Find where the given text appears and provide that cell's center as (x, y) coordinate. 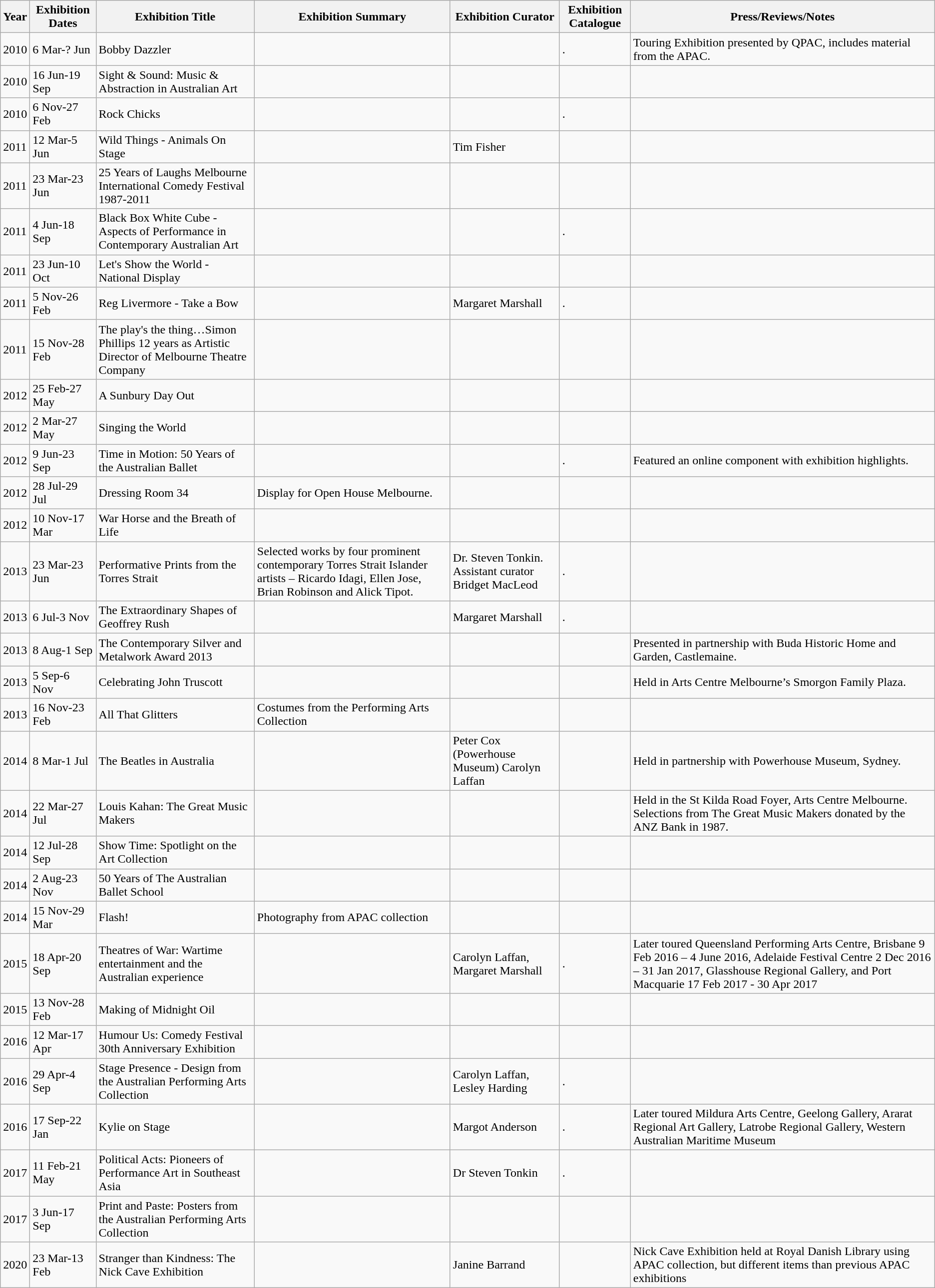
16 Jun-19 Sep (63, 82)
Dr Steven Tonkin (504, 1173)
25 Feb-27 May (63, 395)
The Contemporary Silver and Metalwork Award 2013 (175, 650)
25 Years of Laughs Melbourne International Comedy Festival 1987-2011 (175, 186)
Margot Anderson (504, 1127)
Black Box White Cube - Aspects of Performance in Contemporary Australian Art (175, 232)
Sight & Sound: Music & Abstraction in Australian Art (175, 82)
17 Sep-22 Jan (63, 1127)
2 Aug-23 Nov (63, 885)
11 Feb-21 May (63, 1173)
5 Sep-6 Nov (63, 682)
Stage Presence - Design from the Australian Performing Arts Collection (175, 1081)
Exhibition Catalogue (595, 17)
Stranger than Kindness: The Nick Cave Exhibition (175, 1265)
Print and Paste: Posters from the Australian Performing Arts Collection (175, 1219)
22 Mar-27 Jul (63, 813)
6 Jul-3 Nov (63, 617)
Later toured Mildura Arts Centre, Geelong Gallery, Ararat Regional Art Gallery, Latrobe Regional Gallery, Western Australian Maritime Museum (782, 1127)
Rock Chicks (175, 114)
Presented in partnership with Buda Historic Home and Garden, Castlemaine. (782, 650)
The Beatles in Australia (175, 761)
5 Nov-26 Feb (63, 304)
Celebrating John Truscott (175, 682)
Peter Cox (Powerhouse Museum) Carolyn Laffan (504, 761)
16 Nov-23 Feb (63, 715)
10 Nov-17 Mar (63, 525)
Tim Fisher (504, 147)
Janine Barrand (504, 1265)
12 Jul-28 Sep (63, 853)
Humour Us: Comedy Festival 30th Anniversary Exhibition (175, 1041)
8 Mar-1 Jul (63, 761)
23 Jun-10 Oct (63, 271)
6 Mar-? Jun (63, 49)
Theatres of War: Wartime entertainment and the Australian experience (175, 964)
4 Jun-18 Sep (63, 232)
Dr. Steven Tonkin. Assistant curator Bridget MacLeod (504, 571)
Show Time: Spotlight on the Art Collection (175, 853)
12 Mar-5 Jun (63, 147)
Let's Show the World - National Display (175, 271)
Display for Open House Melbourne. (352, 493)
15 Nov-29 Mar (63, 918)
All That Glitters (175, 715)
Time in Motion: 50 Years of the Australian Ballet (175, 460)
29 Apr-4 Sep (63, 1081)
Held in partnership with Powerhouse Museum, Sydney. (782, 761)
Wild Things - Animals On Stage (175, 147)
Carolyn Laffan, Lesley Harding (504, 1081)
Exhibition Title (175, 17)
Year (15, 17)
Held in the St Kilda Road Foyer, Arts Centre Melbourne. Selections from The Great Music Makers donated by the ANZ Bank in 1987. (782, 813)
Costumes from the Performing Arts Collection (352, 715)
Kylie on Stage (175, 1127)
Exhibition Summary (352, 17)
Singing the World (175, 427)
15 Nov-28 Feb (63, 349)
War Horse and the Breath of Life (175, 525)
Carolyn Laffan, Margaret Marshall (504, 964)
The Extraordinary Shapes of Geoffrey Rush (175, 617)
13 Nov-28 Feb (63, 1009)
Held in Arts Centre Melbourne’s Smorgon Family Plaza. (782, 682)
Louis Kahan: The Great Music Makers (175, 813)
9 Jun-23 Sep (63, 460)
A Sunbury Day Out (175, 395)
Nick Cave Exhibition held at Royal Danish Library using APAC collection, but different items than previous APAC exhibitions (782, 1265)
Bobby Dazzler (175, 49)
6 Nov-27 Feb (63, 114)
Making of Midnight Oil (175, 1009)
8 Aug-1 Sep (63, 650)
Dressing Room 34 (175, 493)
3 Jun-17 Sep (63, 1219)
Press/Reviews/Notes (782, 17)
2020 (15, 1265)
50 Years of The Australian Ballet School (175, 885)
23 Mar-13 Feb (63, 1265)
Touring Exhibition presented by QPAC, includes material from the APAC. (782, 49)
Performative Prints from the Torres Strait (175, 571)
Exhibition Dates (63, 17)
28 Jul-29 Jul (63, 493)
The play's the thing…Simon Phillips 12 years as Artistic Director of Melbourne Theatre Company (175, 349)
2 Mar-27 May (63, 427)
12 Mar-17 Apr (63, 1041)
Featured an online component with exhibition highlights. (782, 460)
Political Acts: Pioneers of Performance Art in Southeast Asia (175, 1173)
Selected works by four prominent contemporary Torres Strait Islander artists – Ricardo Idagi, Ellen Jose, Brian Robinson and Alick Tipot. (352, 571)
18 Apr-20 Sep (63, 964)
Flash! (175, 918)
Reg Livermore - Take a Bow (175, 304)
Photography from APAC collection (352, 918)
Exhibition Curator (504, 17)
